Locate the cell with the specified text and output its [X, Y] center coordinate. 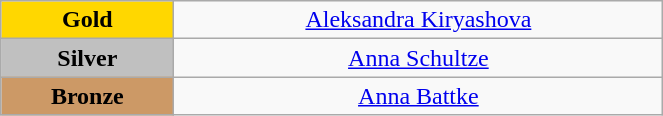
Gold [88, 20]
Anna Schultze [418, 58]
Aleksandra Kiryashova [418, 20]
Anna Battke [418, 96]
Silver [88, 58]
Bronze [88, 96]
